Search for the cell housing the specified text and yield its [x, y] center coordinate. 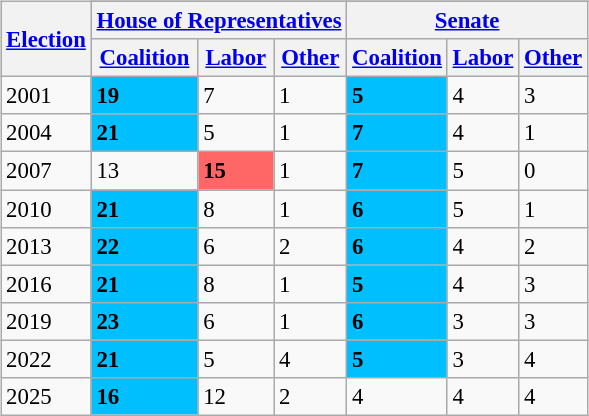
2022 [46, 359]
2019 [46, 321]
2001 [46, 96]
13 [144, 171]
2010 [46, 209]
19 [144, 96]
0 [554, 171]
Election [46, 40]
23 [144, 321]
2013 [46, 246]
Senate [468, 21]
2004 [46, 133]
15 [236, 171]
12 [236, 396]
2007 [46, 171]
2025 [46, 396]
16 [144, 396]
2016 [46, 284]
House of Representatives [219, 21]
22 [144, 246]
